Locate the cell with the specified text and output its [x, y] center coordinate. 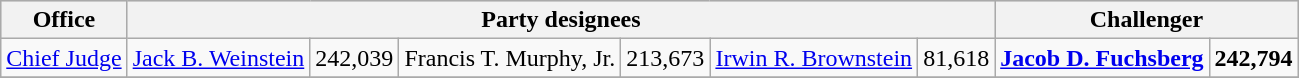
81,618 [956, 58]
Party designees [561, 20]
Francis T. Murphy, Jr. [510, 58]
Challenger [1146, 20]
242,794 [1254, 58]
213,673 [666, 58]
242,039 [354, 58]
Office [64, 20]
Irwin R. Brownstein [814, 58]
Jacob D. Fuchsberg [1102, 58]
Chief Judge [64, 58]
Jack B. Weinstein [218, 58]
